Detect which cell encompasses the target text, then output its [x, y] center coordinate. 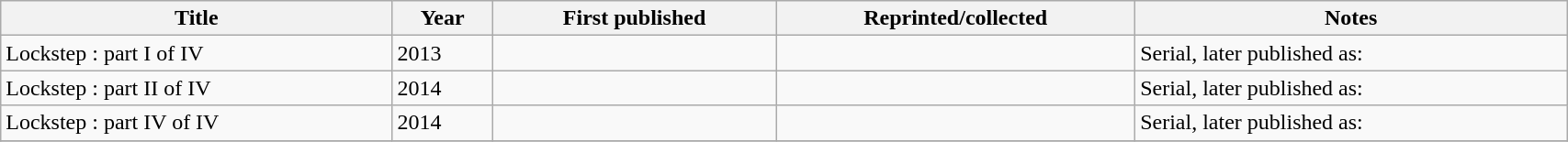
Year [443, 18]
First published [634, 18]
Lockstep : part I of IV [197, 53]
2013 [443, 53]
Lockstep : part IV of IV [197, 123]
Title [197, 18]
Reprinted/collected [955, 18]
Lockstep : part II of IV [197, 88]
Notes [1351, 18]
